Return the (x, y) coordinate for the center point of the cell that contains the specified text.  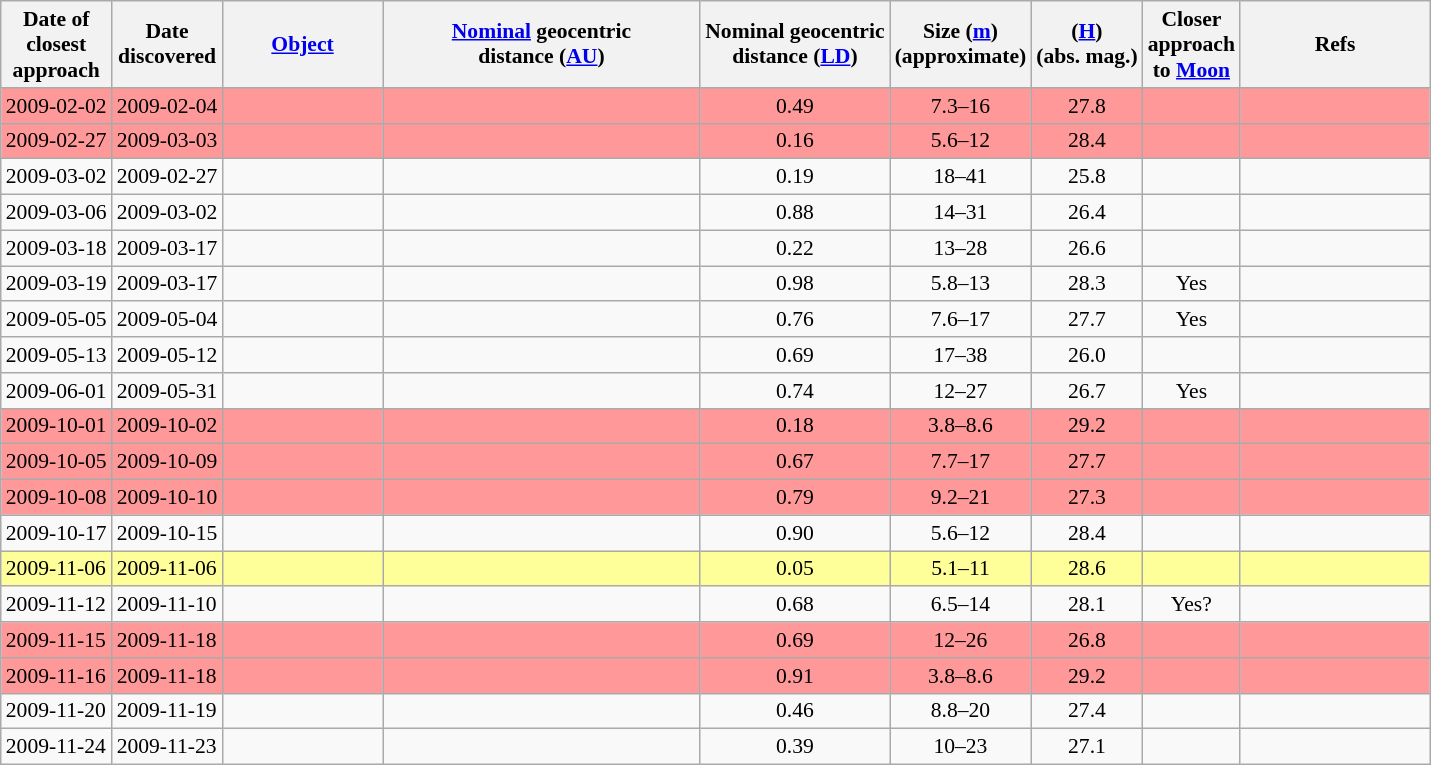
0.79 (794, 498)
12–26 (961, 640)
25.8 (1086, 177)
2009-10-02 (168, 426)
Size (m)(approximate) (961, 44)
27.4 (1086, 711)
2009-11-10 (168, 605)
0.76 (794, 320)
26.7 (1086, 391)
2009-11-19 (168, 711)
(H)(abs. mag.) (1086, 44)
0.98 (794, 284)
0.90 (794, 533)
0.18 (794, 426)
Refs (1335, 44)
28.1 (1086, 605)
2009-03-18 (56, 248)
13–28 (961, 248)
Date ofclosestapproach (56, 44)
2009-11-23 (168, 747)
Closerapproachto Moon (1192, 44)
2009-02-02 (56, 106)
2009-05-05 (56, 320)
8.8–20 (961, 711)
7.7–17 (961, 462)
5.1–11 (961, 569)
26.0 (1086, 355)
2009-10-15 (168, 533)
2009-05-13 (56, 355)
28.6 (1086, 569)
2009-03-19 (56, 284)
Nominal geocentricdistance (LD) (794, 44)
14–31 (961, 213)
2009-06-01 (56, 391)
2009-10-08 (56, 498)
0.22 (794, 248)
2009-11-24 (56, 747)
5.8–13 (961, 284)
26.4 (1086, 213)
0.19 (794, 177)
2009-03-03 (168, 141)
2009-11-12 (56, 605)
0.05 (794, 569)
0.49 (794, 106)
6.5–14 (961, 605)
2009-02-04 (168, 106)
9.2–21 (961, 498)
2009-10-09 (168, 462)
0.68 (794, 605)
Object (302, 44)
2009-10-10 (168, 498)
Nominal geocentricdistance (AU) (542, 44)
0.16 (794, 141)
18–41 (961, 177)
26.8 (1086, 640)
0.67 (794, 462)
2009-05-31 (168, 391)
12–27 (961, 391)
27.3 (1086, 498)
2009-05-12 (168, 355)
7.6–17 (961, 320)
26.6 (1086, 248)
27.1 (1086, 747)
Datediscovered (168, 44)
2009-10-17 (56, 533)
0.74 (794, 391)
0.39 (794, 747)
28.3 (1086, 284)
2009-11-20 (56, 711)
0.46 (794, 711)
17–38 (961, 355)
2009-11-15 (56, 640)
2009-10-05 (56, 462)
2009-05-04 (168, 320)
Yes? (1192, 605)
0.88 (794, 213)
27.8 (1086, 106)
10–23 (961, 747)
2009-10-01 (56, 426)
2009-03-06 (56, 213)
2009-11-16 (56, 676)
7.3–16 (961, 106)
0.91 (794, 676)
